Locate the cell with the specified text and output its (x, y) center coordinate. 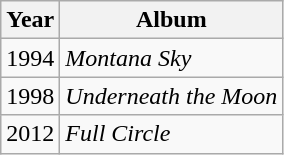
Montana Sky (172, 58)
2012 (30, 134)
1994 (30, 58)
1998 (30, 96)
Full Circle (172, 134)
Year (30, 20)
Underneath the Moon (172, 96)
Album (172, 20)
